Output the (x, y) coordinate of the center of the cell containing the given text.  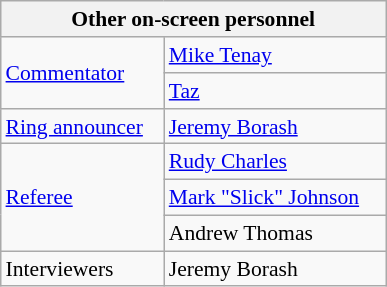
Interviewers (82, 269)
Rudy Charles (275, 162)
Commentator (82, 72)
Andrew Thomas (275, 233)
Ring announcer (82, 126)
Referee (82, 198)
Mark "Slick" Johnson (275, 197)
Taz (275, 91)
Other on-screen personnel (194, 19)
Mike Tenay (275, 55)
